Capture the cell that displays the provided text and extract its (X, Y) central coordinate. 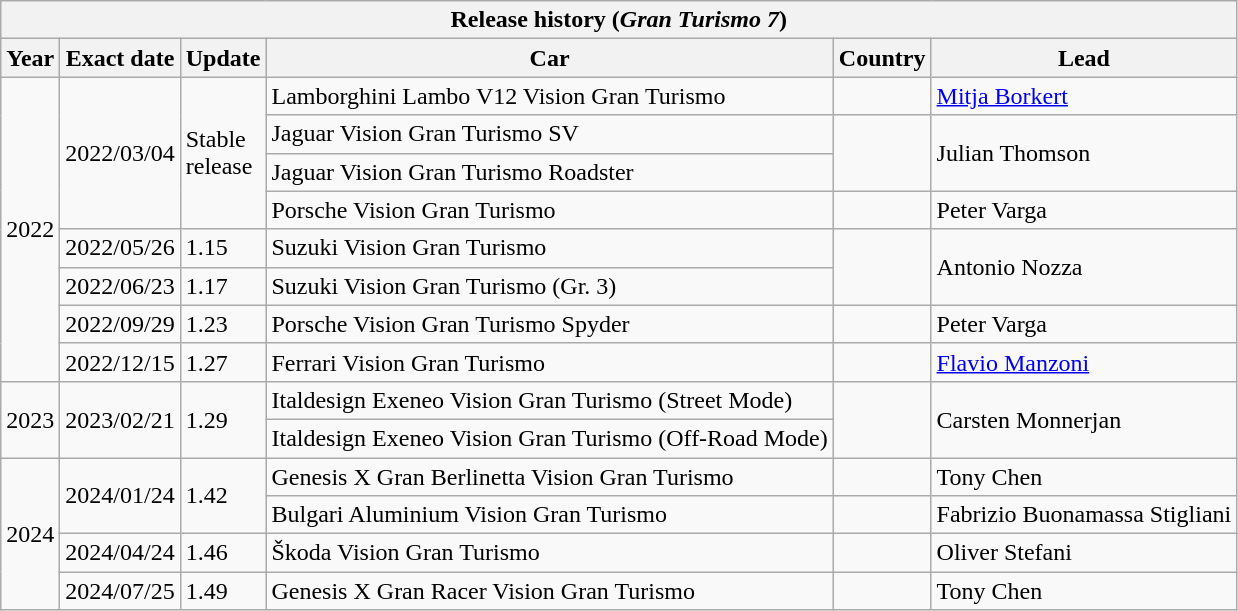
Genesis X Gran Racer Vision Gran Turismo (550, 591)
Country (882, 58)
Lamborghini Lambo V12 Vision Gran Turismo (550, 96)
2022/12/15 (120, 362)
Car (550, 58)
2024/01/24 (120, 496)
1.42 (223, 496)
Release history (Gran Turismo 7) (619, 20)
Year (30, 58)
Carsten Monnerjan (1084, 419)
Antonio Nozza (1084, 267)
1.23 (223, 324)
Julian Thomson (1084, 153)
Oliver Stefani (1084, 553)
1.49 (223, 591)
Fabrizio Buonamassa Stigliani (1084, 515)
Jaguar Vision Gran Turismo Roadster (550, 172)
Suzuki Vision Gran Turismo (550, 248)
2022/03/04 (120, 153)
Bulgari Aluminium Vision Gran Turismo (550, 515)
Mitja Borkert (1084, 96)
Škoda Vision Gran Turismo (550, 553)
Stablerelease (223, 153)
Flavio Manzoni (1084, 362)
Exact date (120, 58)
Jaguar Vision Gran Turismo SV (550, 134)
2022/06/23 (120, 286)
2022 (30, 229)
Update (223, 58)
Porsche Vision Gran Turismo Spyder (550, 324)
Suzuki Vision Gran Turismo (Gr. 3) (550, 286)
Lead (1084, 58)
2024/04/24 (120, 553)
1.15 (223, 248)
2022/05/26 (120, 248)
Ferrari Vision Gran Turismo (550, 362)
Genesis X Gran Berlinetta Vision Gran Turismo (550, 477)
2024 (30, 534)
1.29 (223, 419)
Porsche Vision Gran Turismo (550, 210)
1.27 (223, 362)
2022/09/29 (120, 324)
1.17 (223, 286)
2023 (30, 419)
2024/07/25 (120, 591)
Italdesign Exeneo Vision Gran Turismo (Off-Road Mode) (550, 438)
1.46 (223, 553)
2023/02/21 (120, 419)
Italdesign Exeneo Vision Gran Turismo (Street Mode) (550, 400)
